Scan for the cell matching the given text and deliver its (X, Y) coordinate at center. 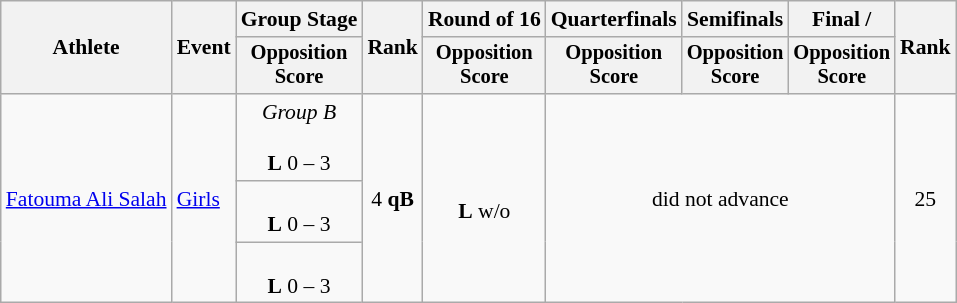
Quarterfinals (614, 19)
Group BL 0 – 3 (300, 138)
Fatouma Ali Salah (86, 198)
Group Stage (300, 19)
Final / (842, 19)
Semifinals (736, 19)
Girls (204, 198)
Athlete (86, 48)
Round of 16 (484, 19)
did not advance (720, 198)
4 qB (392, 198)
L w/o (484, 198)
25 (926, 198)
Event (204, 48)
